Scan for the cell matching the given text and deliver its [X, Y] coordinate at center. 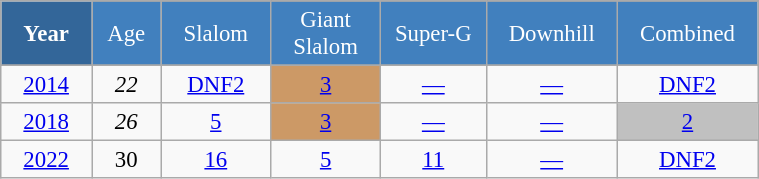
16 [216, 160]
Combined [687, 34]
2022 [46, 160]
2 [687, 122]
Age [126, 34]
Super-G [434, 34]
GiantSlalom [326, 34]
Slalom [216, 34]
2014 [46, 85]
11 [434, 160]
Downhill [552, 34]
2018 [46, 122]
26 [126, 122]
Year [46, 34]
22 [126, 85]
30 [126, 160]
